Return (x, y) of the center of cell containing provided text 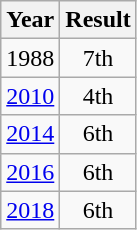
Result (98, 20)
2010 (30, 96)
1988 (30, 58)
2016 (30, 172)
7th (98, 58)
4th (98, 96)
Year (30, 20)
2018 (30, 210)
2014 (30, 134)
